Locate the cell with the specified text and output its (x, y) center coordinate. 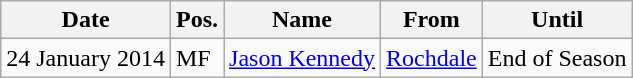
Pos. (196, 20)
Jason Kennedy (302, 58)
Rochdale (432, 58)
24 January 2014 (86, 58)
Name (302, 20)
End of Season (557, 58)
Date (86, 20)
Until (557, 20)
MF (196, 58)
From (432, 20)
